From the cell containing the given text, extract its center point as [X, Y] coordinate. 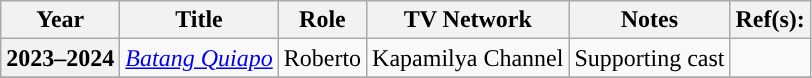
Role [322, 20]
2023–2024 [60, 58]
Title [199, 20]
Batang Quiapo [199, 58]
Year [60, 20]
Supporting cast [650, 58]
Roberto [322, 58]
Notes [650, 20]
TV Network [468, 20]
Ref(s): [770, 20]
Kapamilya Channel [468, 58]
